From the cell containing the given text, extract its center point as (x, y) coordinate. 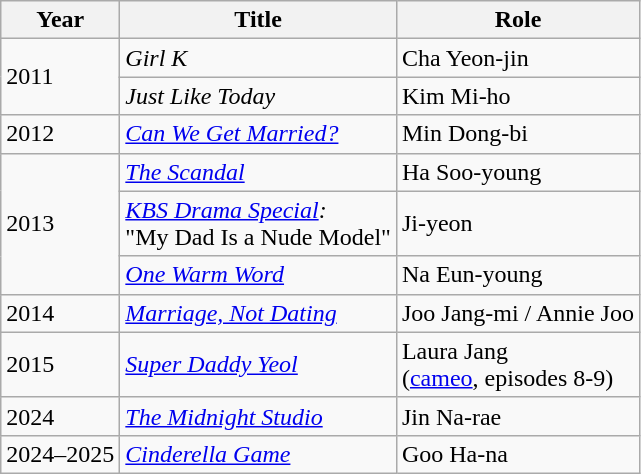
2024 (60, 416)
KBS Drama Special:"My Dad Is a Nude Model" (258, 224)
Jin Na-rae (518, 416)
Marriage, Not Dating (258, 313)
The Midnight Studio (258, 416)
2012 (60, 134)
Kim Mi-ho (518, 96)
The Scandal (258, 172)
Girl K (258, 58)
2013 (60, 224)
Ha Soo-young (518, 172)
Year (60, 20)
One Warm Word (258, 275)
2024–2025 (60, 454)
Cha Yeon-jin (518, 58)
Ji-yeon (518, 224)
2015 (60, 364)
Goo Ha-na (518, 454)
Joo Jang-mi / Annie Joo (518, 313)
Title (258, 20)
Role (518, 20)
Cinderella Game (258, 454)
Can We Get Married? (258, 134)
Just Like Today (258, 96)
Min Dong-bi (518, 134)
2014 (60, 313)
Laura Jang(cameo, episodes 8-9) (518, 364)
Na Eun-young (518, 275)
2011 (60, 77)
Super Daddy Yeol (258, 364)
